Pinpoint the cell where the given text exists, returning its (X, Y) midpoint coordinate. 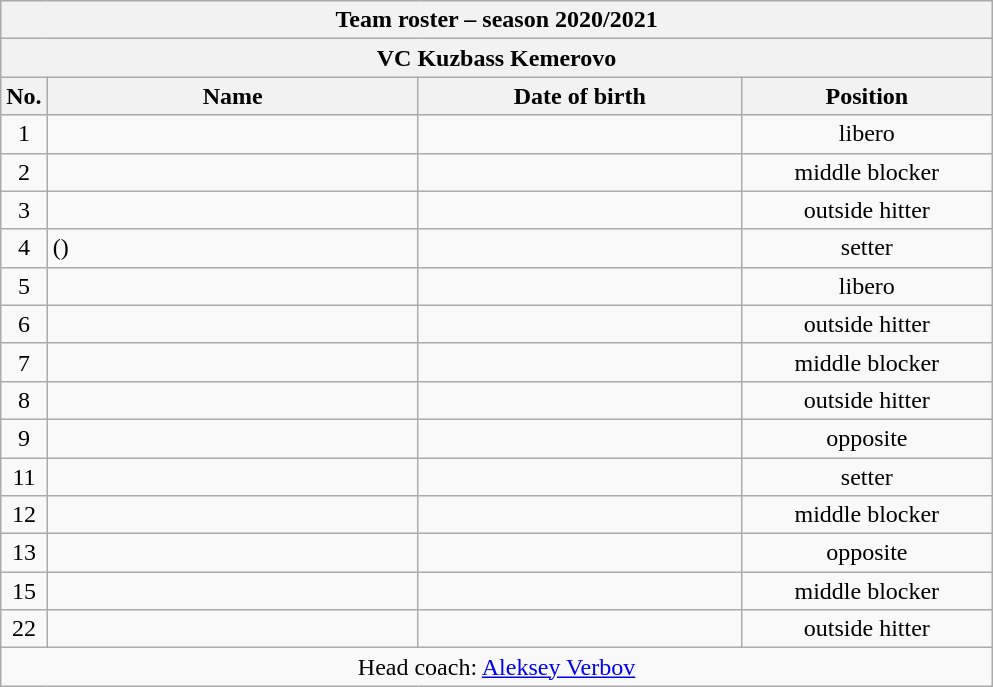
Head coach: Aleksey Verbov (497, 667)
15 (24, 591)
5 (24, 286)
11 (24, 477)
4 (24, 248)
12 (24, 515)
9 (24, 438)
6 (24, 324)
Name (232, 96)
Team roster – season 2020/2021 (497, 20)
() (232, 248)
3 (24, 210)
1 (24, 134)
No. (24, 96)
2 (24, 172)
8 (24, 400)
Position (866, 96)
22 (24, 629)
VC Kuzbass Kemerovo (497, 58)
Date of birth (580, 96)
7 (24, 362)
13 (24, 553)
